Capture the cell that displays the provided text and extract its [X, Y] central coordinate. 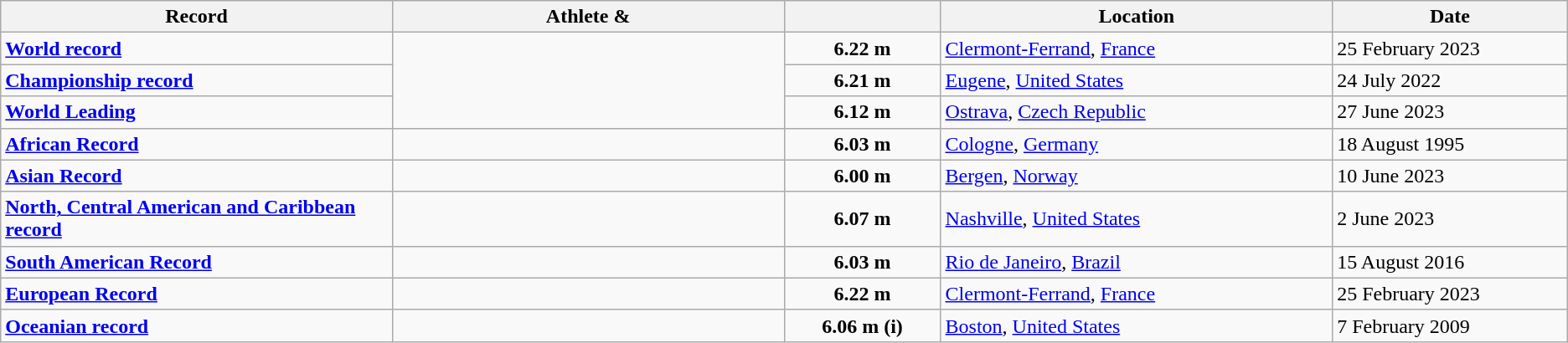
Eugene, United States [1137, 80]
Athlete & [588, 17]
Oceanian record [197, 325]
European Record [197, 294]
10 June 2023 [1451, 176]
6.07 m [863, 219]
Nashville, United States [1137, 219]
7 February 2009 [1451, 325]
World record [197, 49]
6.06 m (i) [863, 325]
6.21 m [863, 80]
Rio de Janeiro, Brazil [1137, 262]
Bergen, Norway [1137, 176]
World Leading [197, 112]
North, Central American and Caribbean record [197, 219]
2 June 2023 [1451, 219]
18 August 1995 [1451, 144]
27 June 2023 [1451, 112]
Cologne, Germany [1137, 144]
Boston, United States [1137, 325]
24 July 2022 [1451, 80]
South American Record [197, 262]
6.00 m [863, 176]
Asian Record [197, 176]
African Record [197, 144]
Championship record [197, 80]
Date [1451, 17]
Ostrava, Czech Republic [1137, 112]
Location [1137, 17]
15 August 2016 [1451, 262]
6.12 m [863, 112]
Record [197, 17]
